Pinpoint the cell where the given text exists, returning its (X, Y) midpoint coordinate. 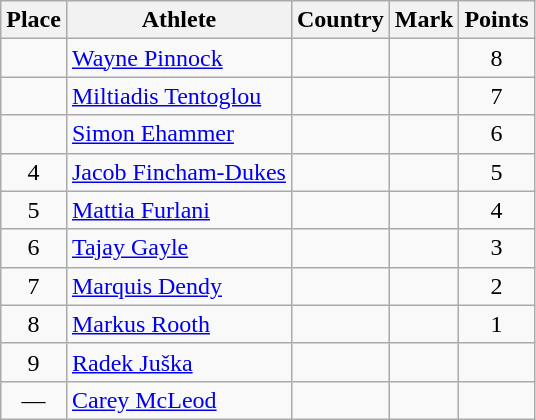
Miltiadis Tentoglou (178, 96)
Radek Juška (178, 362)
Place (34, 20)
Athlete (178, 20)
Markus Rooth (178, 324)
2 (496, 286)
Mark (424, 20)
Points (496, 20)
9 (34, 362)
Mattia Furlani (178, 210)
Country (340, 20)
Simon Ehammer (178, 134)
Wayne Pinnock (178, 58)
Carey McLeod (178, 400)
Tajay Gayle (178, 248)
1 (496, 324)
3 (496, 248)
Marquis Dendy (178, 286)
— (34, 400)
Jacob Fincham-Dukes (178, 172)
